Identify which cell holds the provided text, then report its (X, Y) central coordinate. 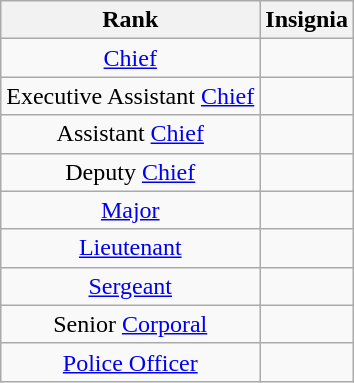
Rank (130, 20)
Lieutenant (130, 248)
Chief (130, 58)
Major (130, 210)
Deputy Chief (130, 172)
Executive Assistant Chief (130, 96)
Sergeant (130, 286)
Senior Corporal (130, 324)
Police Officer (130, 362)
Insignia (307, 20)
Assistant Chief (130, 134)
